Detect which cell encompasses the target text, then output its (x, y) center coordinate. 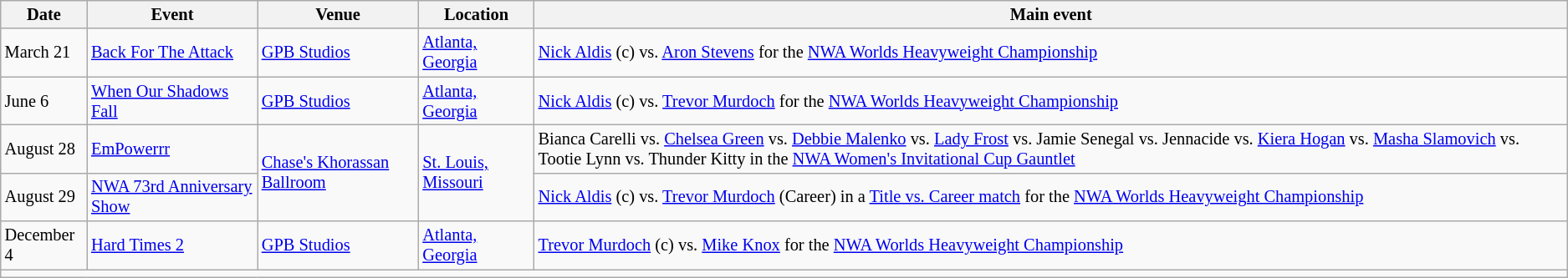
EmPowerrr (172, 149)
December 4 (43, 245)
Back For The Attack (172, 53)
March 21 (43, 53)
St. Louis, Missouri (476, 172)
Date (43, 14)
When Our Shadows Fall (172, 101)
Hard Times 2 (172, 245)
Nick Aldis (c) vs. Trevor Murdoch (Career) in a Title vs. Career match for the NWA Worlds Heavyweight Championship (1051, 197)
Location (476, 14)
Nick Aldis (c) vs. Trevor Murdoch for the NWA Worlds Heavyweight Championship (1051, 101)
August 28 (43, 149)
Event (172, 14)
Nick Aldis (c) vs. Aron Stevens for the NWA Worlds Heavyweight Championship (1051, 53)
June 6 (43, 101)
NWA 73rd Anniversary Show (172, 197)
Venue (338, 14)
August 29 (43, 197)
Chase's Khorassan Ballroom (338, 172)
Main event (1051, 14)
Trevor Murdoch (c) vs. Mike Knox for the NWA Worlds Heavyweight Championship (1051, 245)
